Return (X, Y) of the center of cell containing provided text 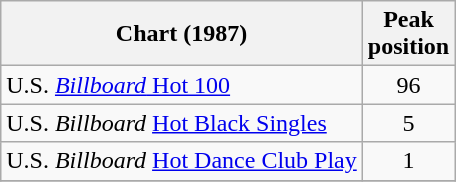
1 (408, 161)
U.S. Billboard Hot Dance Club Play (182, 161)
U.S. Billboard Hot 100 (182, 85)
96 (408, 85)
U.S. Billboard Hot Black Singles (182, 123)
Peakposition (408, 34)
Chart (1987) (182, 34)
5 (408, 123)
